Detect which cell encompasses the target text, then output its [x, y] center coordinate. 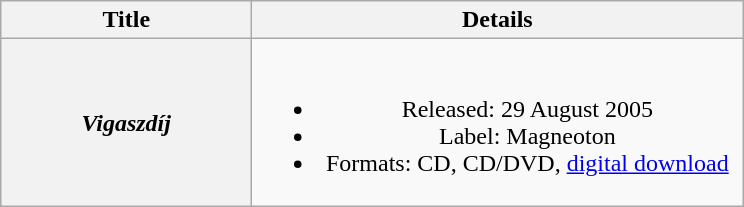
Vigaszdíj [126, 122]
Title [126, 20]
Details [498, 20]
Released: 29 August 2005Label: MagneotonFormats: CD, CD/DVD, digital download [498, 122]
